Return (x, y) of the center of cell containing provided text 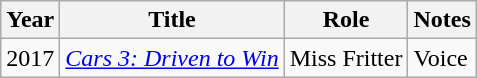
Miss Fritter (346, 58)
Cars 3: Driven to Win (172, 58)
Notes (442, 20)
Title (172, 20)
Voice (442, 58)
2017 (30, 58)
Role (346, 20)
Year (30, 20)
